Return (X, Y) of the center of cell containing provided text 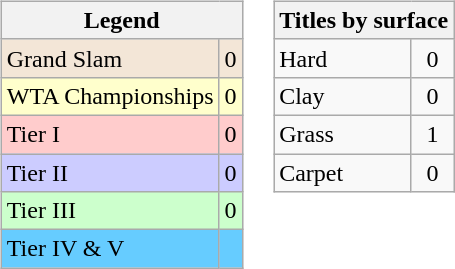
Tier IV & V (110, 249)
Tier I (110, 134)
Carpet (343, 173)
Grass (343, 134)
Tier III (110, 211)
1 (432, 134)
WTA Championships (110, 96)
Clay (343, 96)
Tier II (110, 173)
Legend (122, 20)
Grand Slam (110, 58)
Hard (343, 58)
Titles by surface (364, 20)
